Search for the cell housing the specified text and yield its (x, y) center coordinate. 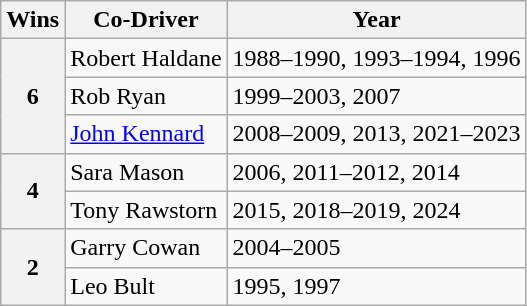
Co-Driver (146, 20)
2004–2005 (376, 248)
4 (33, 191)
Sara Mason (146, 172)
Leo Bult (146, 286)
2006, 2011–2012, 2014 (376, 172)
Year (376, 20)
Wins (33, 20)
1999–2003, 2007 (376, 96)
2015, 2018–2019, 2024 (376, 210)
Robert Haldane (146, 58)
Garry Cowan (146, 248)
6 (33, 96)
John Kennard (146, 134)
1995, 1997 (376, 286)
1988–1990, 1993–1994, 1996 (376, 58)
2 (33, 267)
Rob Ryan (146, 96)
2008–2009, 2013, 2021–2023 (376, 134)
Tony Rawstorn (146, 210)
